Provide the [X, Y] coordinate of the cell's center where the given text is located.  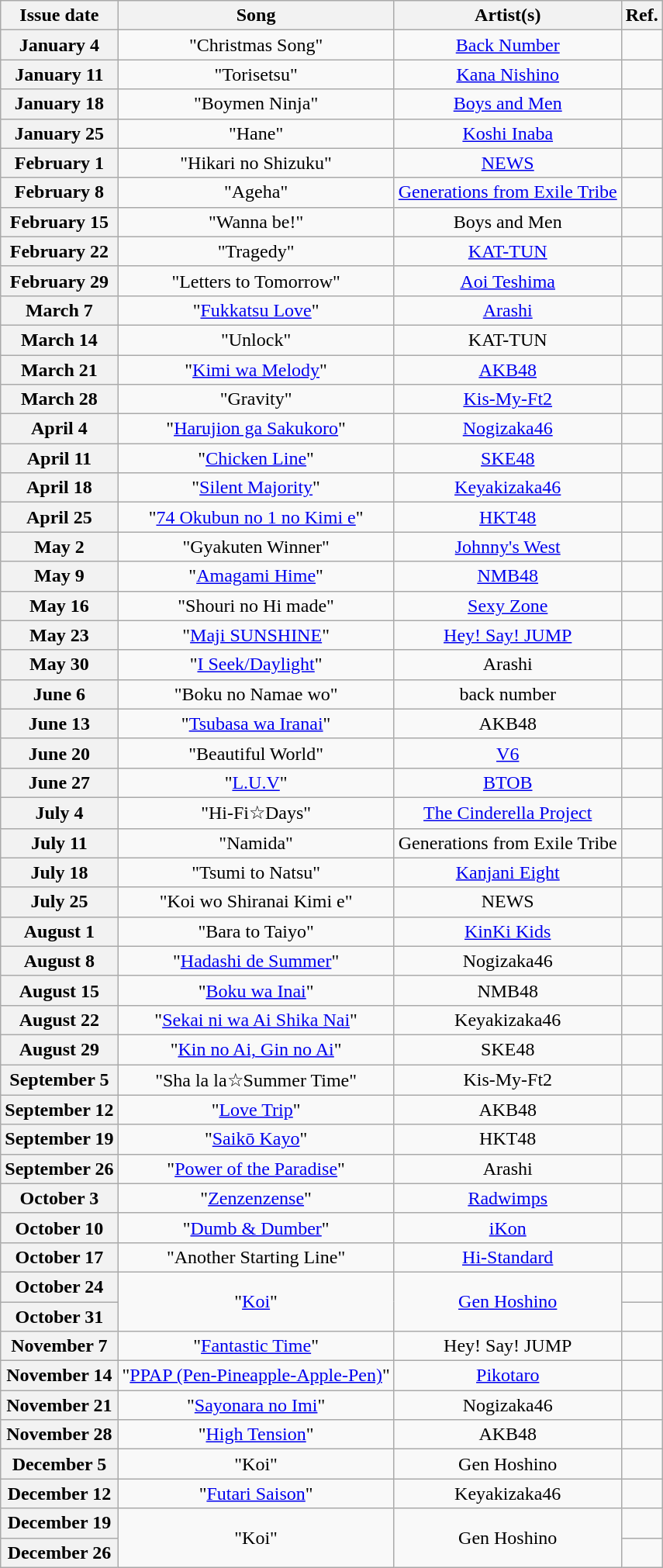
October 10 [59, 1228]
September 26 [59, 1169]
"L.U.V" [256, 782]
February 8 [59, 192]
December 26 [59, 1552]
August 8 [59, 961]
February 15 [59, 222]
October 31 [59, 1316]
V6 [507, 753]
August 22 [59, 1020]
Hi-Standard [507, 1257]
"Silent Majority" [256, 488]
October 17 [59, 1257]
January 18 [59, 104]
"Bara to Taiyo" [256, 931]
June 27 [59, 782]
"Harujion ga Sakukoro" [256, 429]
"Boymen Ninja" [256, 104]
"Hi-Fi☆Days" [256, 813]
"Sekai ni wa Ai Shika Nai" [256, 1020]
"Sha la la☆Summer Time" [256, 1079]
July 18 [59, 872]
September 19 [59, 1139]
Radwimps [507, 1198]
March 21 [59, 370]
"Dumb & Dumber" [256, 1228]
"PPAP (Pen-Pineapple-Apple-Pen)" [256, 1376]
October 24 [59, 1287]
The Cinderella Project [507, 813]
"Beautiful World" [256, 753]
August 29 [59, 1049]
December 19 [59, 1523]
KinKi Kids [507, 931]
February 22 [59, 251]
"Tsumi to Natsu" [256, 872]
April 11 [59, 458]
iKon [507, 1228]
December 5 [59, 1464]
"Sayonara no Imi" [256, 1405]
"Hikari no Shizuku" [256, 163]
November 28 [59, 1435]
"Fukkatsu Love" [256, 310]
Pikotaro [507, 1376]
May 16 [59, 606]
Back Number [507, 45]
November 14 [59, 1376]
December 12 [59, 1494]
"Ageha" [256, 192]
April 18 [59, 488]
"Another Starting Line" [256, 1257]
"Wanna be!" [256, 222]
"Letters to Tomorrow" [256, 281]
Issue date [59, 16]
September 12 [59, 1110]
"Fantastic Time" [256, 1346]
"Kimi wa Melody" [256, 370]
"Chicken Line" [256, 458]
July 25 [59, 902]
January 25 [59, 133]
September 5 [59, 1079]
"Hane" [256, 133]
March 14 [59, 340]
Ref. [642, 16]
June 13 [59, 724]
May 23 [59, 635]
"Love Trip" [256, 1110]
"Koi wo Shiranai Kimi e" [256, 902]
"Maji SUNSHINE" [256, 635]
"Amagami Hime" [256, 576]
"Kin no Ai, Gin no Ai" [256, 1049]
Song [256, 16]
April 4 [59, 429]
March 7 [59, 310]
"Hadashi de Summer" [256, 961]
Kana Nishino [507, 74]
July 11 [59, 843]
"Saikō Kayo" [256, 1139]
Johnny's West [507, 547]
"I Seek/Daylight" [256, 665]
November 21 [59, 1405]
Koshi Inaba [507, 133]
"Torisetsu" [256, 74]
"Gyakuten Winner" [256, 547]
August 15 [59, 990]
BTOB [507, 782]
May 9 [59, 576]
August 1 [59, 931]
"Futari Saison" [256, 1494]
October 3 [59, 1198]
"Boku wa Inai" [256, 990]
"Zenzenzense" [256, 1198]
Kanjani Eight [507, 872]
"Tsubasa wa Iranai" [256, 724]
January 4 [59, 45]
February 1 [59, 163]
back number [507, 694]
"Power of the Paradise" [256, 1169]
March 28 [59, 399]
"Gravity" [256, 399]
"74 Okubun no 1 no Kimi e" [256, 517]
"Christmas Song" [256, 45]
"Boku no Namae wo" [256, 694]
Aoi Teshima [507, 281]
May 30 [59, 665]
July 4 [59, 813]
February 29 [59, 281]
June 6 [59, 694]
May 2 [59, 547]
"Tragedy" [256, 251]
April 25 [59, 517]
January 11 [59, 74]
November 7 [59, 1346]
June 20 [59, 753]
"Shouri no Hi made" [256, 606]
"Namida" [256, 843]
"High Tension" [256, 1435]
Sexy Zone [507, 606]
"Unlock" [256, 340]
Artist(s) [507, 16]
